Determine the [X, Y] coordinate at the center of the cell enclosing the given text.  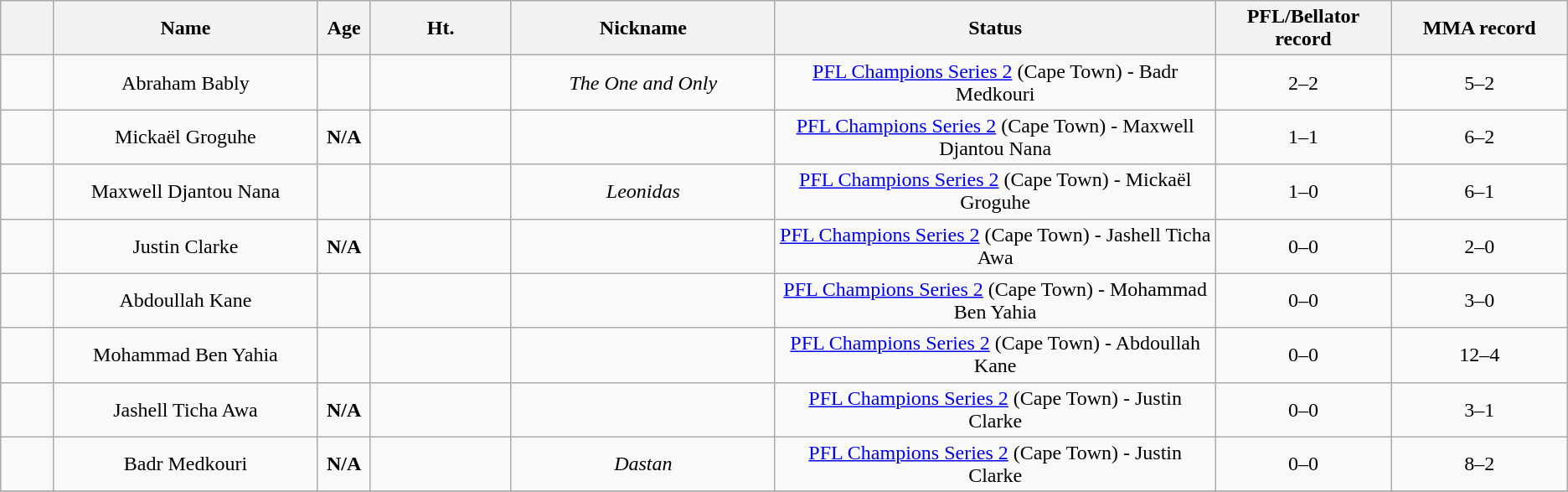
Maxwell Djantou Nana [186, 191]
PFL Champions Series 2 (Cape Town) - Abdoullah Kane [995, 355]
1–0 [1303, 191]
Jashell Ticha Awa [186, 409]
Abraham Bably [186, 82]
Mickaël Groguhe [186, 137]
5–2 [1479, 82]
3–1 [1479, 409]
2–0 [1479, 246]
PFL Champions Series 2 (Cape Town) - Mickaël Groguhe [995, 191]
Nickname [643, 28]
1–1 [1303, 137]
Abdoullah Kane [186, 300]
PFL Champions Series 2 (Cape Town) - Badr Medkouri [995, 82]
Status [995, 28]
8–2 [1479, 464]
Dastan [643, 464]
PFL Champions Series 2 (Cape Town) - Mohammad Ben Yahia [995, 300]
3–0 [1479, 300]
6–1 [1479, 191]
Mohammad Ben Yahia [186, 355]
Badr Medkouri [186, 464]
Ht. [441, 28]
PFL Champions Series 2 (Cape Town) - Jashell Ticha Awa [995, 246]
PFL Champions Series 2 (Cape Town) - Maxwell Djantou Nana [995, 137]
Age [343, 28]
12–4 [1479, 355]
2–2 [1303, 82]
MMA record [1479, 28]
The One and Only [643, 82]
PFL/Bellator record [1303, 28]
Name [186, 28]
Justin Clarke [186, 246]
Leonidas [643, 191]
6–2 [1479, 137]
